Detect which cell encompasses the target text, then output its (x, y) center coordinate. 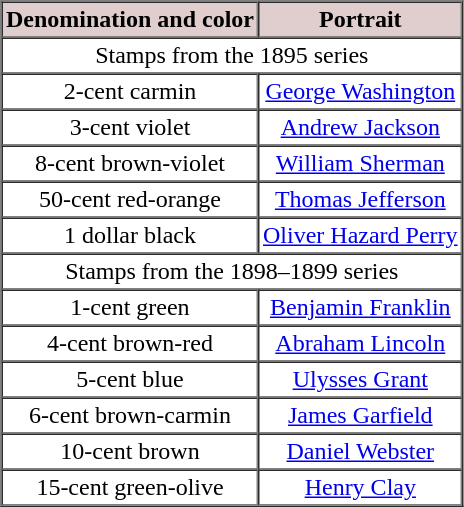
Denomination and color (130, 20)
Oliver Hazard Perry (361, 236)
8-cent brown-violet (130, 164)
James Garfield (361, 416)
1 dollar black (130, 236)
Henry Clay (361, 488)
Thomas Jefferson (361, 200)
Stamps from the 1898–1899 series (232, 272)
Abraham Lincoln (361, 344)
15-cent green-olive (130, 488)
6-cent brown-carmin (130, 416)
William Sherman (361, 164)
50-cent red-orange (130, 200)
3-cent violet (130, 128)
Daniel Webster (361, 452)
Ulysses Grant (361, 380)
Portrait (361, 20)
1-cent green (130, 308)
4-cent brown-red (130, 344)
Andrew Jackson (361, 128)
5-cent blue (130, 380)
2-cent carmin (130, 92)
George Washington (361, 92)
Stamps from the 1895 series (232, 56)
Benjamin Franklin (361, 308)
10-cent brown (130, 452)
